Pinpoint the cell where the given text exists, returning its [x, y] midpoint coordinate. 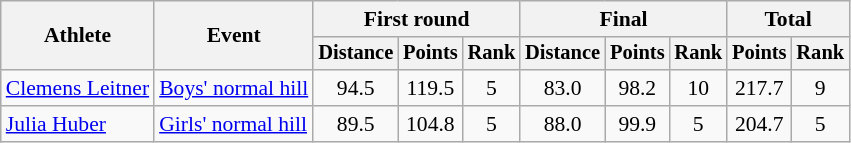
94.5 [356, 88]
88.0 [562, 124]
Event [234, 36]
Julia Huber [78, 124]
89.5 [356, 124]
98.2 [637, 88]
104.8 [430, 124]
99.9 [637, 124]
Clemens Leitner [78, 88]
First round [416, 19]
Athlete [78, 36]
Final [624, 19]
10 [698, 88]
Boys' normal hill [234, 88]
Total [788, 19]
9 [820, 88]
83.0 [562, 88]
204.7 [759, 124]
217.7 [759, 88]
119.5 [430, 88]
Girls' normal hill [234, 124]
